Determine the (X, Y) coordinate at the center of the cell enclosing the given text.  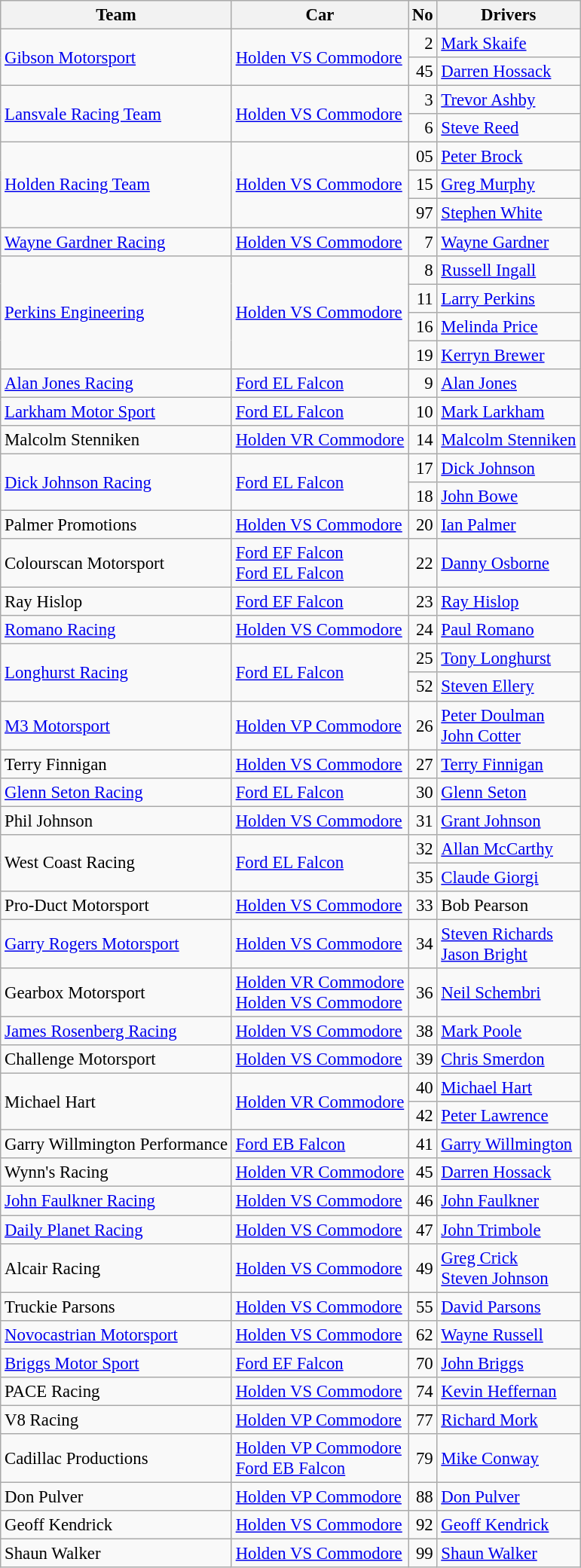
Ian Palmer (509, 525)
Peter Brock (509, 157)
Drivers (509, 15)
Novocastrian Motorsport (116, 1334)
7 (423, 242)
Wayne Russell (509, 1334)
92 (423, 1525)
46 (423, 1201)
49 (423, 1267)
38 (423, 1032)
Garry Rogers Motorsport (116, 943)
Alan Jones Racing (116, 384)
41 (423, 1145)
Paul Romano (509, 630)
Kevin Heffernan (509, 1392)
Claude Giorgi (509, 877)
97 (423, 213)
16 (423, 326)
V8 Racing (116, 1420)
Larkham Motor Sport (116, 411)
Glenn Seton (509, 792)
36 (423, 993)
No (423, 15)
23 (423, 602)
Romano Racing (116, 630)
3 (423, 100)
Glenn Seton Racing (116, 792)
John Faulkner (509, 1201)
Dick Johnson (509, 468)
Bob Pearson (509, 906)
Mark Poole (509, 1032)
Gearbox Motorsport (116, 993)
M3 Motorsport (116, 725)
47 (423, 1230)
99 (423, 1554)
10 (423, 411)
19 (423, 355)
77 (423, 1420)
Alan Jones (509, 384)
9 (423, 384)
Cadillac Productions (116, 1459)
35 (423, 877)
Holden VP CommodoreFord EB Falcon (320, 1459)
West Coast Racing (116, 863)
Gibson Motorsport (116, 57)
2 (423, 44)
05 (423, 157)
Steven Ellery (509, 687)
25 (423, 659)
Mike Conway (509, 1459)
Alcair Racing (116, 1267)
32 (423, 849)
Larry Perkins (509, 298)
74 (423, 1392)
Peter Lawrence (509, 1116)
Richard Mork (509, 1420)
Allan McCarthy (509, 849)
John Briggs (509, 1363)
24 (423, 630)
70 (423, 1363)
27 (423, 764)
John Trimbole (509, 1230)
Ford EB Falcon (320, 1145)
39 (423, 1059)
Steven Richards Jason Bright (509, 943)
79 (423, 1459)
Tony Longhurst (509, 659)
John Bowe (509, 497)
42 (423, 1116)
6 (423, 128)
Danny Osborne (509, 564)
26 (423, 725)
Greg Crick Steven Johnson (509, 1267)
Truckie Parsons (116, 1307)
Challenge Motorsport (116, 1059)
55 (423, 1307)
15 (423, 185)
14 (423, 440)
17 (423, 468)
Russell Ingall (509, 270)
Colourscan Motorsport (116, 564)
31 (423, 821)
Holden VR CommodoreHolden VS Commodore (320, 993)
8 (423, 270)
88 (423, 1496)
Greg Murphy (509, 185)
Longhurst Racing (116, 672)
Pro-Duct Motorsport (116, 906)
Ford EF FalconFord EL Falcon (320, 564)
Stephen White (509, 213)
Perkins Engineering (116, 312)
Briggs Motor Sport (116, 1363)
Mark Larkham (509, 411)
PACE Racing (116, 1392)
22 (423, 564)
John Faulkner Racing (116, 1201)
Neil Schembri (509, 993)
Team (116, 15)
40 (423, 1088)
33 (423, 906)
Phil Johnson (116, 821)
Mark Skaife (509, 44)
52 (423, 687)
Melinda Price (509, 326)
Kerryn Brewer (509, 355)
Garry Willmington (509, 1145)
Dick Johnson Racing (116, 482)
18 (423, 497)
Palmer Promotions (116, 525)
Steve Reed (509, 128)
David Parsons (509, 1307)
30 (423, 792)
Garry Willmington Performance (116, 1145)
Wayne Gardner (509, 242)
20 (423, 525)
Wynn's Racing (116, 1173)
Peter Doulman John Cotter (509, 725)
34 (423, 943)
62 (423, 1334)
Trevor Ashby (509, 100)
Lansvale Racing Team (116, 115)
11 (423, 298)
Chris Smerdon (509, 1059)
Car (320, 15)
Daily Planet Racing (116, 1230)
Grant Johnson (509, 821)
Wayne Gardner Racing (116, 242)
Holden Racing Team (116, 185)
James Rosenberg Racing (116, 1032)
